Search for the cell housing the specified text and yield its (X, Y) center coordinate. 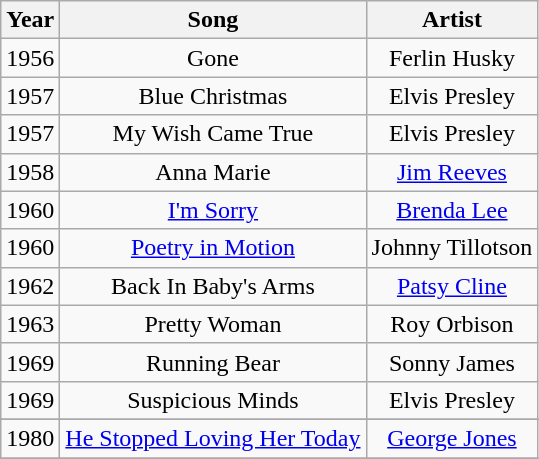
Brenda Lee (452, 210)
Back In Baby's Arms (213, 286)
Song (213, 20)
Running Bear (213, 362)
Pretty Woman (213, 324)
Blue Christmas (213, 96)
1980 (30, 438)
Patsy Cline (452, 286)
Poetry in Motion (213, 248)
Gone (213, 58)
1962 (30, 286)
George Jones (452, 438)
Ferlin Husky (452, 58)
My Wish Came True (213, 134)
Jim Reeves (452, 172)
Sonny James (452, 362)
Artist (452, 20)
I'm Sorry (213, 210)
Johnny Tillotson (452, 248)
Anna Marie (213, 172)
Roy Orbison (452, 324)
He Stopped Loving Her Today (213, 438)
Suspicious Minds (213, 400)
Year (30, 20)
1956 (30, 58)
1963 (30, 324)
1958 (30, 172)
